For the text-containing cell, return its midpoint in (x, y) coordinate format. 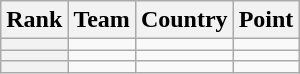
Point (266, 20)
Rank (34, 20)
Country (184, 20)
Team (102, 20)
